Extract the [X, Y] coordinate from the center of the cell holding the provided text.  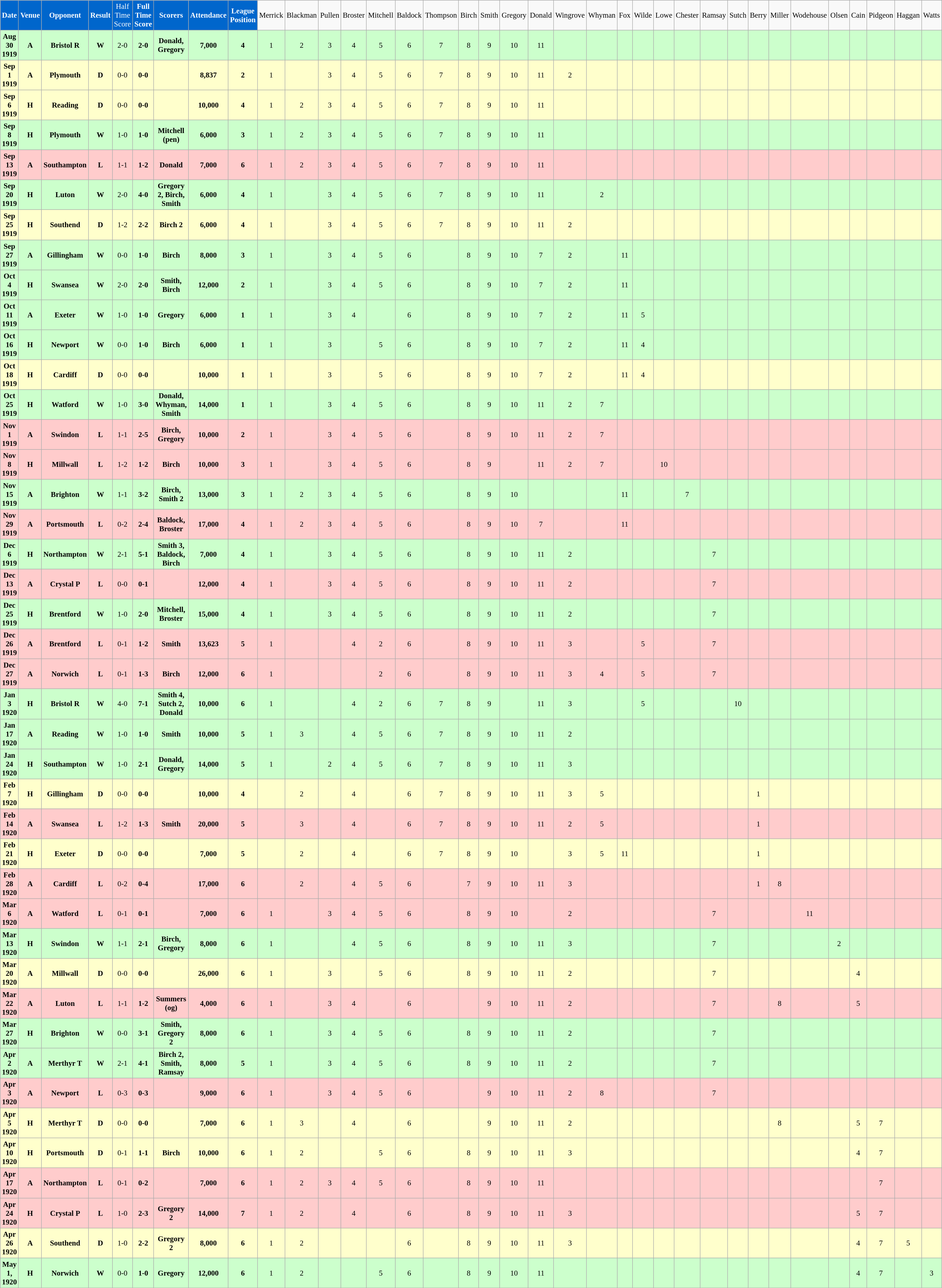
Sep 13 1919 [9, 165]
Apr 24 1920 [9, 1213]
Sep 6 1919 [9, 105]
3-1 [143, 1033]
Mar 6 1920 [9, 914]
Birch 2, Smith, Ramsay [171, 1063]
Blackman [302, 15]
League Position [243, 15]
Feb 7 1920 [9, 794]
Mar 20 1920 [9, 974]
Dec 13 1919 [9, 584]
Watts [932, 15]
Attendance [208, 15]
Birch, Smith 2 [171, 494]
Sep 1 1919 [9, 75]
Feb 14 1920 [9, 824]
Sep 25 1919 [9, 225]
Nov 1 1919 [9, 434]
15,000 [208, 614]
Baldock, Broster [171, 524]
Wilde [643, 15]
Apr 26 1920 [9, 1243]
Broster [354, 15]
3-2 [143, 494]
Birch 2 [171, 225]
2-3 [143, 1213]
3-0 [143, 405]
Chester [687, 15]
Feb 21 1920 [9, 854]
2-5 [143, 434]
5-1 [143, 554]
7-1 [143, 704]
8,837 [208, 75]
0-4 [143, 884]
Mar 13 1920 [9, 943]
Apr 3 1920 [9, 1093]
Pullen [330, 15]
Half Time Score [123, 15]
Oct 18 1919 [9, 375]
Mitchell [381, 15]
9,000 [208, 1093]
Thompson [441, 15]
Apr 2 1920 [9, 1063]
Sep 20 1919 [9, 195]
13,000 [208, 494]
Haggan [908, 15]
Feb 28 1920 [9, 884]
Cain [858, 15]
Dec 6 1919 [9, 554]
Date [9, 15]
Olsen [839, 15]
Miller [780, 15]
Oct 4 1919 [9, 285]
Oct 25 1919 [9, 405]
Nov 15 1919 [9, 494]
Dec 25 1919 [9, 614]
Aug 30 1919 [9, 45]
Smith 4, Sutch 2, Donald [171, 704]
13,623 [208, 644]
Mitchell (pen) [171, 135]
4-1 [143, 1063]
Gregory 2, Birch, Smith [171, 195]
4,000 [208, 1004]
Baldock [409, 15]
Merrick [271, 15]
20,000 [208, 824]
Opponent [65, 15]
Apr 5 1920 [9, 1123]
Sep 8 1919 [9, 135]
Summers (og) [171, 1004]
Smith 3, Baldock, Birch [171, 554]
Wodehouse [810, 15]
Nov 8 1919 [9, 465]
Ramsay [714, 15]
Full Time Score [143, 15]
Berry [758, 15]
Scorers [171, 15]
Donald, Whyman, Smith [171, 405]
Jan 3 1920 [9, 704]
Nov 29 1919 [9, 524]
2-4 [143, 524]
Lowe [664, 15]
Apr 17 1920 [9, 1183]
Mar 27 1920 [9, 1033]
Pidgeon [881, 15]
Whyman [602, 15]
Oct 16 1919 [9, 345]
Sep 27 1919 [9, 255]
Venue [30, 15]
Wingrove [570, 15]
Result [101, 15]
Smith, Gregory 2 [171, 1033]
Mitchell, Broster [171, 614]
Fox [625, 15]
Sutch [738, 15]
Dec 27 1919 [9, 674]
Jan 17 1920 [9, 734]
May 1, 1920 [9, 1273]
26,000 [208, 974]
Apr 10 1920 [9, 1153]
Mar 22 1920 [9, 1004]
Oct 11 1919 [9, 315]
Smith, Birch [171, 285]
Jan 24 1920 [9, 764]
Dec 26 1919 [9, 644]
